Locate the cell with the specified text and output its (X, Y) center coordinate. 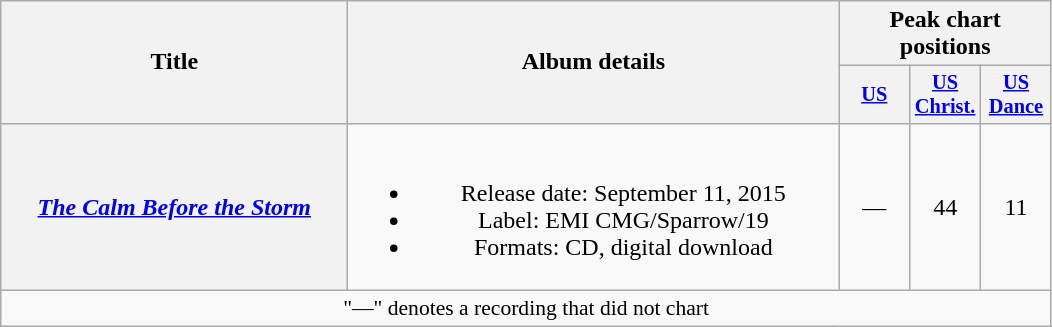
Peak chart positions (946, 34)
USDance (1016, 95)
— (874, 206)
Release date: September 11, 2015Label: EMI CMG/Sparrow/19Formats: CD, digital download (594, 206)
Title (174, 62)
Album details (594, 62)
11 (1016, 206)
"—" denotes a recording that did not chart (526, 309)
US (874, 95)
44 (946, 206)
USChrist. (946, 95)
The Calm Before the Storm (174, 206)
